Capture the cell that displays the provided text and extract its [X, Y] central coordinate. 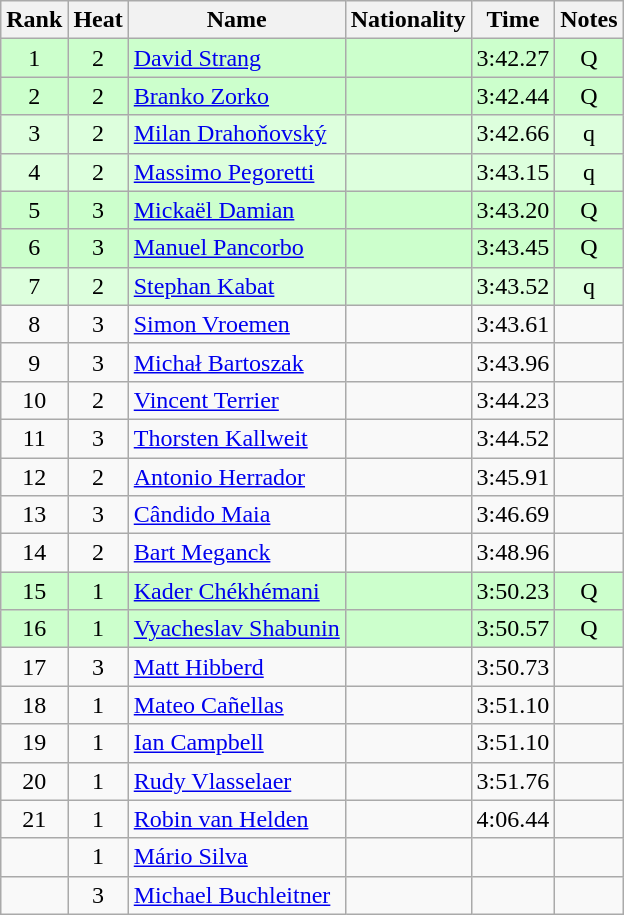
Mickaël Damian [236, 210]
3:45.91 [513, 477]
12 [34, 477]
Robin van Helden [236, 819]
Notes [589, 20]
3:50.57 [513, 629]
3:48.96 [513, 553]
21 [34, 819]
Mário Silva [236, 857]
Milan Drahoňovský [236, 134]
4 [34, 172]
3:43.96 [513, 362]
15 [34, 591]
Nationality [408, 20]
Heat [98, 20]
Cândido Maia [236, 515]
3:44.23 [513, 400]
Antonio Herrador [236, 477]
Time [513, 20]
Stephan Kabat [236, 286]
Thorsten Kallweit [236, 438]
17 [34, 667]
Branko Zorko [236, 96]
Massimo Pegoretti [236, 172]
David Strang [236, 58]
3:43.61 [513, 324]
10 [34, 400]
8 [34, 324]
18 [34, 705]
3:43.45 [513, 248]
Matt Hibberd [236, 667]
Kader Chékhémani [236, 591]
Ian Campbell [236, 743]
3:51.76 [513, 781]
13 [34, 515]
Name [236, 20]
Vincent Terrier [236, 400]
Manuel Pancorbo [236, 248]
7 [34, 286]
Rudy Vlasselaer [236, 781]
5 [34, 210]
3:42.66 [513, 134]
6 [34, 248]
11 [34, 438]
20 [34, 781]
3:44.52 [513, 438]
3:50.23 [513, 591]
Rank [34, 20]
Mateo Cañellas [236, 705]
3:43.15 [513, 172]
3:43.52 [513, 286]
3:43.20 [513, 210]
Bart Meganck [236, 553]
3:42.44 [513, 96]
19 [34, 743]
Vyacheslav Shabunin [236, 629]
4:06.44 [513, 819]
Michael Buchleitner [236, 895]
3:46.69 [513, 515]
Michał Bartoszak [236, 362]
3:50.73 [513, 667]
3:42.27 [513, 58]
9 [34, 362]
14 [34, 553]
Simon Vroemen [236, 324]
16 [34, 629]
